Return the [x, y] coordinate for the center point of the cell that contains the specified text.  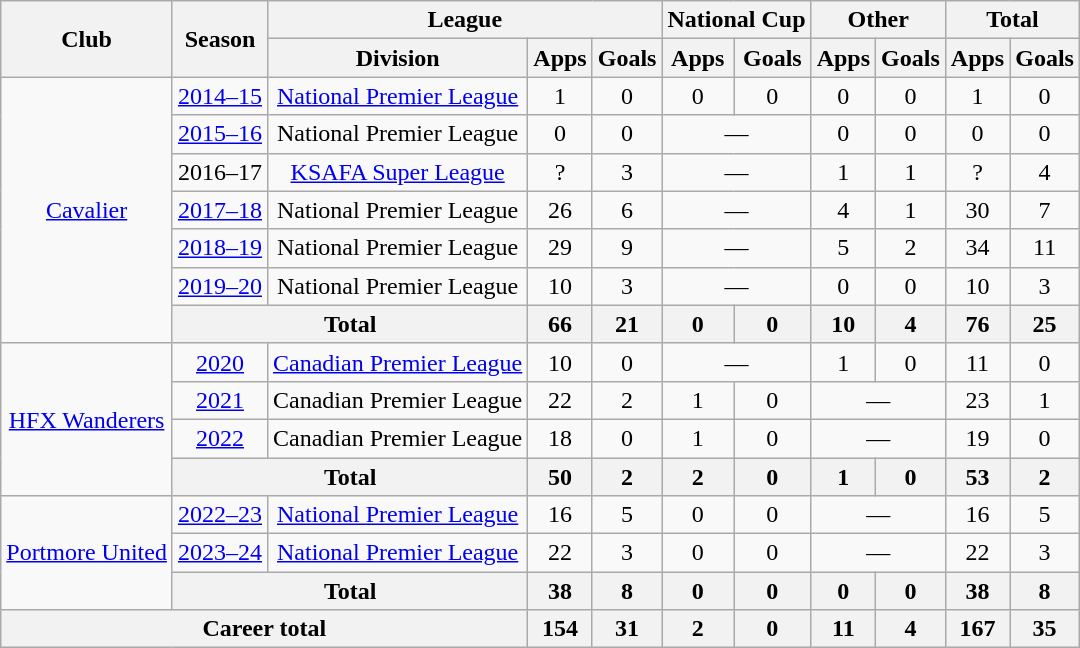
23 [977, 400]
2017–18 [220, 210]
2022 [220, 438]
HFX Wanderers [87, 419]
19 [977, 438]
18 [560, 438]
35 [1045, 629]
2019–20 [220, 286]
Cavalier [87, 210]
53 [977, 477]
30 [977, 210]
2014–15 [220, 96]
2021 [220, 400]
Season [220, 39]
Club [87, 39]
66 [560, 324]
2018–19 [220, 248]
9 [627, 248]
25 [1045, 324]
2020 [220, 362]
31 [627, 629]
2023–24 [220, 553]
154 [560, 629]
26 [560, 210]
KSAFA Super League [398, 172]
Other [878, 20]
34 [977, 248]
2015–16 [220, 134]
29 [560, 248]
76 [977, 324]
2016–17 [220, 172]
167 [977, 629]
Career total [264, 629]
Portmore United [87, 553]
6 [627, 210]
7 [1045, 210]
50 [560, 477]
National Cup [736, 20]
League [465, 20]
21 [627, 324]
Division [398, 58]
2022–23 [220, 515]
